Locate the cell with the specified text and output its [X, Y] center coordinate. 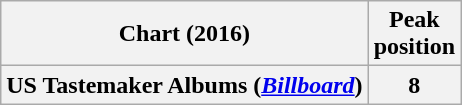
8 [414, 85]
US Tastemaker Albums (Billboard) [184, 85]
Chart (2016) [184, 34]
Peakposition [414, 34]
